Output the [X, Y] coordinate of the center of the cell containing the given text.  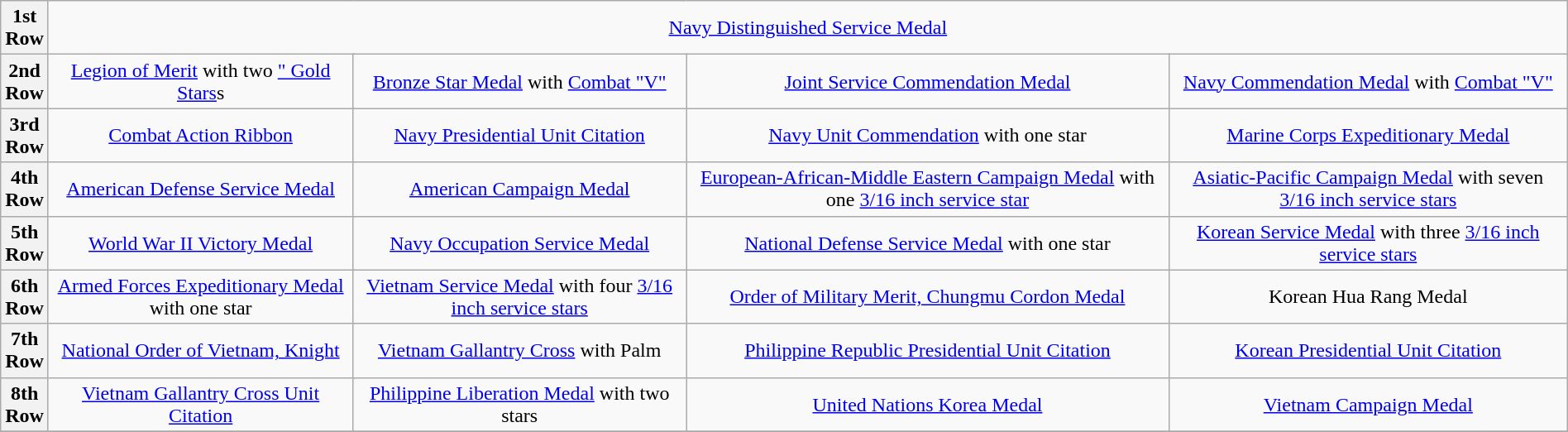
Korean Hua Rang Medal [1368, 296]
3rdRow [25, 136]
6thRow [25, 296]
Order of Military Merit, Chungmu Cordon Medal [928, 296]
Philippine Liberation Medal with two stars [519, 404]
Vietnam Campaign Medal [1368, 404]
Navy Presidential Unit Citation [519, 136]
Korean Presidential Unit Citation [1368, 351]
Asiatic-Pacific Campaign Medal with seven 3/16 inch service stars [1368, 189]
Bronze Star Medal with Combat "V" [519, 81]
Legion of Merit with two " Gold Starss [200, 81]
Joint Service Commendation Medal [928, 81]
Navy Occupation Service Medal [519, 243]
American Campaign Medal [519, 189]
Vietnam Service Medal with four 3/16 inch service stars [519, 296]
Vietnam Gallantry Cross with Palm [519, 351]
Vietnam Gallantry Cross Unit Citation [200, 404]
Marine Corps Expeditionary Medal [1368, 136]
8thRow [25, 404]
National Defense Service Medal with one star [928, 243]
Navy Unit Commendation with one star [928, 136]
National Order of Vietnam, Knight [200, 351]
7thRow [25, 351]
5thRow [25, 243]
American Defense Service Medal [200, 189]
1stRow [25, 28]
Korean Service Medal with three 3/16 inch service stars [1368, 243]
2ndRow [25, 81]
Armed Forces Expeditionary Medal with one star [200, 296]
Combat Action Ribbon [200, 136]
Navy Distinguished Service Medal [807, 28]
European-African-Middle Eastern Campaign Medal with one 3/16 inch service star [928, 189]
United Nations Korea Medal [928, 404]
4thRow [25, 189]
Philippine Republic Presidential Unit Citation [928, 351]
World War II Victory Medal [200, 243]
Navy Commendation Medal with Combat "V" [1368, 81]
